Locate the cell with the specified text and output its (x, y) center coordinate. 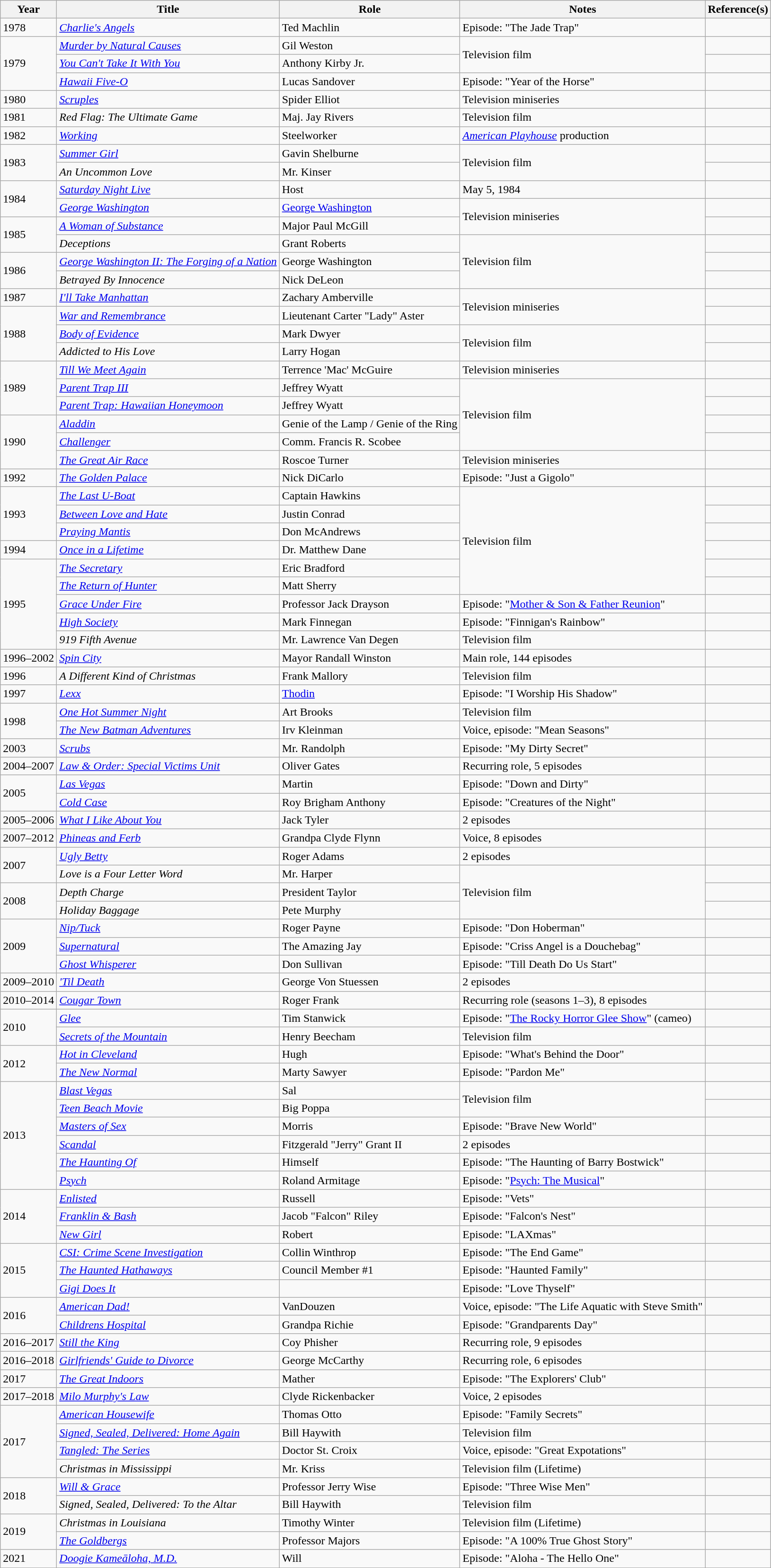
Hawaii Five-O (168, 81)
May 5, 1984 (583, 189)
Body of Evidence (168, 334)
Ted Machlin (370, 27)
Secrets of the Mountain (168, 1036)
Maj. Jay Rivers (370, 117)
A Different Kind of Christmas (168, 676)
Blast Vegas (168, 1090)
American Housewife (168, 1415)
The Secretary (168, 568)
1992 (28, 478)
2005 (28, 793)
Role (370, 9)
Episode: "The Rocky Horror Glee Show" (cameo) (583, 1018)
Mayor Randall Winston (370, 658)
George McCarthy (370, 1360)
2018 (28, 1496)
Hot in Cleveland (168, 1054)
Teen Beach Movie (168, 1108)
The Goldbergs (168, 1541)
Roger Adams (370, 856)
Episode: "What's Behind the Door" (583, 1054)
Challenger (168, 442)
Episode: "Vets" (583, 1198)
American Playhouse production (583, 135)
Lucas Sandover (370, 81)
The Haunted Hathaways (168, 1270)
You Can't Take It With You (168, 63)
Jacob "Falcon" Riley (370, 1216)
2007 (28, 865)
Voice, episode: "Mean Seasons" (583, 730)
An Uncommon Love (168, 171)
Enlisted (168, 1198)
Council Member #1 (370, 1270)
Roger Frank (370, 1000)
Episode: "Finnigan's Rainbow" (583, 622)
Mr. Kriss (370, 1469)
Roland Armitage (370, 1180)
Roger Payne (370, 928)
2008 (28, 901)
Mark Dwyer (370, 334)
1979 (28, 63)
Major Paul McGill (370, 226)
George Von Stuessen (370, 982)
Grace Under Fire (168, 604)
Timothy Winter (370, 1523)
Episode: "Psych: The Musical" (583, 1180)
Terrence 'Mac' McGuire (370, 370)
2013 (28, 1135)
Big Poppa (370, 1108)
The Last U-Boat (168, 496)
Holiday Baggage (168, 910)
Scandal (168, 1144)
Spider Elliot (370, 99)
I'll Take Manhattan (168, 298)
Franklin & Bash (168, 1216)
Episode: "Haunted Family" (583, 1270)
Clyde Rickenbacker (370, 1397)
Hugh (370, 1054)
Glee (168, 1018)
The New Batman Adventures (168, 730)
2017–2018 (28, 1397)
2009–2010 (28, 982)
Reference(s) (738, 9)
Depth Charge (168, 892)
Mr. Harper (370, 874)
Ugly Betty (168, 856)
Love is a Four Letter Word (168, 874)
Himself (370, 1162)
Still the King (168, 1342)
Episode: "Love Thyself" (583, 1288)
Tangled: The Series (168, 1451)
Episode: "Falcon's Nest" (583, 1216)
The Great Indoors (168, 1379)
Lieutenant Carter "Lady" Aster (370, 316)
Episode: "A 100% True Ghost Story" (583, 1541)
VanDouzen (370, 1306)
Episode: "The Explorers' Club" (583, 1379)
2009 (28, 946)
Tim Stanwick (370, 1018)
Henry Beecham (370, 1036)
Episode: "The Haunting of Barry Bostwick" (583, 1162)
Grandpa Richie (370, 1324)
1997 (28, 694)
Don Sullivan (370, 964)
Art Brooks (370, 712)
Girlfriends' Guide to Divorce (168, 1360)
American Dad! (168, 1306)
The Return of Hunter (168, 586)
Host (370, 189)
Psych (168, 1180)
Signed, Sealed, Delivered: To the Altar (168, 1505)
Notes (583, 9)
Working (168, 135)
Jack Tyler (370, 820)
Fitzgerald "Jerry" Grant II (370, 1144)
Between Love and Hate (168, 514)
Nick DiCarlo (370, 478)
Betrayed By Innocence (168, 280)
War and Remembrance (168, 316)
1984 (28, 198)
Doogie Kameāloha, M.D. (168, 1559)
Will (370, 1559)
Scruples (168, 99)
Coy Phisher (370, 1342)
Genie of the Lamp / Genie of the Ring (370, 424)
Episode: "Criss Angel is a Douchebag" (583, 946)
Oliver Gates (370, 766)
Grandpa Clyde Flynn (370, 838)
Episode: "Don Hoberman" (583, 928)
1989 (28, 388)
New Girl (168, 1234)
Voice, 2 episodes (583, 1397)
Will & Grace (168, 1487)
Voice, episode: "The Life Aquatic with Steve Smith" (583, 1306)
Mr. Lawrence Van Degen (370, 640)
1996–2002 (28, 658)
Recurring role, 5 episodes (583, 766)
1986 (28, 271)
Nick DeLeon (370, 280)
A Woman of Substance (168, 226)
Spin City (168, 658)
Russell (370, 1198)
Parent Trap: Hawaiian Honeymoon (168, 406)
Cougar Town (168, 1000)
Praying Mantis (168, 532)
Irv Kleinman (370, 730)
Eric Bradford (370, 568)
1993 (28, 514)
2005–2006 (28, 820)
Charlie's Angels (168, 27)
2021 (28, 1559)
Mr. Kinser (370, 171)
Recurring role (seasons 1–3), 8 episodes (583, 1000)
1981 (28, 117)
Voice, 8 episodes (583, 838)
Captain Hawkins (370, 496)
2014 (28, 1216)
1980 (28, 99)
Justin Conrad (370, 514)
Martin (370, 784)
Parent Trap III (168, 388)
2019 (28, 1532)
The Golden Palace (168, 478)
Episode: "Grandparents Day" (583, 1324)
Episode: "Down and Dirty" (583, 784)
Episode: "I Worship His Shadow" (583, 694)
2010–2014 (28, 1000)
1983 (28, 162)
Saturday Night Live (168, 189)
Addicted to His Love (168, 352)
Marty Sawyer (370, 1072)
Red Flag: The Ultimate Game (168, 117)
2016–2018 (28, 1360)
The Haunting Of (168, 1162)
Episode: "Aloha - The Hello One" (583, 1559)
1988 (28, 334)
President Taylor (370, 892)
Main role, 144 episodes (583, 658)
George Washington II: The Forging of a Nation (168, 262)
Masters of Sex (168, 1126)
Recurring role, 9 episodes (583, 1342)
Sal (370, 1090)
'Til Death (168, 982)
Episode: "The Jade Trap" (583, 27)
CSI: Crime Scene Investigation (168, 1252)
Anthony Kirby Jr. (370, 63)
Once in a Lifetime (168, 550)
What I Like About You (168, 820)
Voice, episode: "Great Expotations" (583, 1451)
Frank Mallory (370, 676)
1987 (28, 298)
Larry Hogan (370, 352)
The Great Air Race (168, 460)
Aladdin (168, 424)
2012 (28, 1063)
1978 (28, 27)
Professor Jerry Wise (370, 1487)
One Hot Summer Night (168, 712)
Episode: "Year of the Horse" (583, 81)
Episode: "Creatures of the Night" (583, 802)
1994 (28, 550)
Episode: "Just a Gigolo" (583, 478)
Roscoe Turner (370, 460)
The Amazing Jay (370, 946)
Recurring role, 6 episodes (583, 1360)
Deceptions (168, 244)
Mr. Randolph (370, 748)
Till We Meet Again (168, 370)
Gigi Does It (168, 1288)
Christmas in Louisiana (168, 1523)
Nip/Tuck (168, 928)
1982 (28, 135)
2016–2017 (28, 1342)
Zachary Amberville (370, 298)
2007–2012 (28, 838)
Episode: "The End Game" (583, 1252)
Law & Order: Special Victims Unit (168, 766)
Episode: "Pardon Me" (583, 1072)
Thodin (370, 694)
Pete Murphy (370, 910)
2010 (28, 1027)
Collin Winthrop (370, 1252)
Episode: "Family Secrets" (583, 1415)
Milo Murphy's Law (168, 1397)
Episode: "My Dirty Secret" (583, 748)
Scrubs (168, 748)
Grant Roberts (370, 244)
1996 (28, 676)
Lexx (168, 694)
Mather (370, 1379)
Dr. Matthew Dane (370, 550)
Gavin Shelburne (370, 153)
Title (168, 9)
Don McAndrews (370, 532)
Doctor St. Croix (370, 1451)
Ghost Whisperer (168, 964)
Thomas Otto (370, 1415)
Episode: "Brave New World" (583, 1126)
2016 (28, 1315)
The New Normal (168, 1072)
Supernatural (168, 946)
1998 (28, 721)
Morris (370, 1126)
Episode: "LAXmas" (583, 1234)
Gil Weston (370, 45)
1995 (28, 604)
Roy Brigham Anthony (370, 802)
Mark Finnegan (370, 622)
2004–2007 (28, 766)
2003 (28, 748)
Childrens Hospital (168, 1324)
2015 (28, 1270)
High Society (168, 622)
Episode: "Mother & Son & Father Reunion" (583, 604)
1990 (28, 442)
Cold Case (168, 802)
Matt Sherry (370, 586)
Summer Girl (168, 153)
Christmas in Mississippi (168, 1469)
Professor Jack Drayson (370, 604)
Robert (370, 1234)
Comm. Francis R. Scobee (370, 442)
Las Vegas (168, 784)
Year (28, 9)
Phineas and Ferb (168, 838)
Episode: "Three Wise Men" (583, 1487)
Professor Majors (370, 1541)
Signed, Sealed, Delivered: Home Again (168, 1433)
1985 (28, 235)
Murder by Natural Causes (168, 45)
Steelworker (370, 135)
919 Fifth Avenue (168, 640)
Episode: "Till Death Do Us Start" (583, 964)
